Return the (x, y) coordinate for the center point of the cell that contains the specified text.  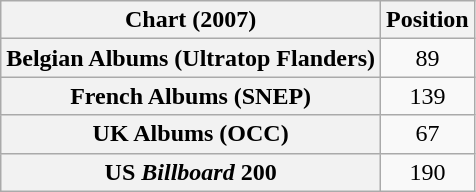
UK Albums (OCC) (191, 134)
67 (428, 134)
139 (428, 96)
89 (428, 58)
Chart (2007) (191, 20)
US Billboard 200 (191, 172)
French Albums (SNEP) (191, 96)
190 (428, 172)
Belgian Albums (Ultratop Flanders) (191, 58)
Position (428, 20)
